For the text-containing cell, return its midpoint in (X, Y) coordinate format. 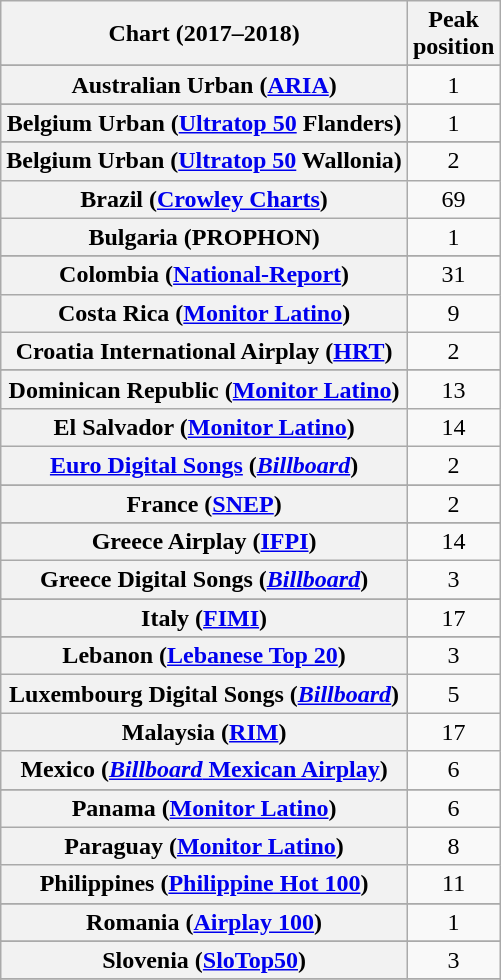
Bulgaria (PROPHON) (204, 237)
Philippines (Philippine Hot 100) (204, 884)
Dominican Republic (Monitor Latino) (204, 389)
8 (453, 846)
Colombia (National-Report) (204, 275)
Italy (FIMI) (204, 618)
11 (453, 884)
Paraguay (Monitor Latino) (204, 846)
El Salvador (Monitor Latino) (204, 427)
Euro Digital Songs (Billboard) (204, 465)
Greece Airplay (IFPI) (204, 542)
9 (453, 313)
69 (453, 199)
Australian Urban (ARIA) (204, 85)
Croatia International Airplay (HRT) (204, 351)
Belgium Urban (Ultratop 50 Wallonia) (204, 161)
Luxembourg Digital Songs (Billboard) (204, 694)
Romania (Airplay 100) (204, 922)
31 (453, 275)
France (SNEP) (204, 503)
Belgium Urban (Ultratop 50 Flanders) (204, 123)
13 (453, 389)
Malaysia (RIM) (204, 732)
Peak position (453, 34)
Brazil (Crowley Charts) (204, 199)
Costa Rica (Monitor Latino) (204, 313)
Lebanon (Lebanese Top 20) (204, 656)
Panama (Monitor Latino) (204, 808)
5 (453, 694)
Slovenia (SloTop50) (204, 960)
Greece Digital Songs (Billboard) (204, 580)
Mexico (Billboard Mexican Airplay) (204, 770)
Chart (2017–2018) (204, 34)
